Locate the cell with the specified text and output its [x, y] center coordinate. 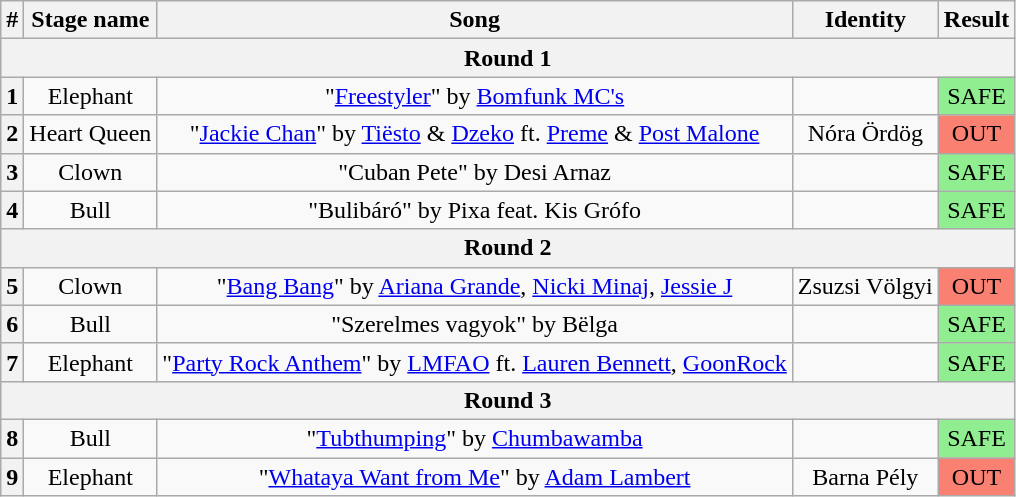
"Szerelmes vagyok" by Bëlga [475, 324]
1 [12, 96]
"Bang Bang" by Ariana Grande, Nicki Minaj, Jessie J [475, 286]
"Jackie Chan" by Tiësto & Dzeko ft. Preme & Post Malone [475, 134]
Heart Queen [90, 134]
# [12, 20]
Nóra Ördög [865, 134]
"Party Rock Anthem" by LMFAO ft. Lauren Bennett, GoonRock [475, 362]
"Tubthumping" by Chumbawamba [475, 438]
Result [976, 20]
"Whataya Want from Me" by Adam Lambert [475, 477]
7 [12, 362]
"Bulibáró" by Pixa feat. Kis Grófo [475, 210]
Zsuzsi Völgyi [865, 286]
5 [12, 286]
Stage name [90, 20]
2 [12, 134]
Round 3 [508, 400]
Song [475, 20]
3 [12, 172]
9 [12, 477]
"Freestyler" by Bomfunk MC's [475, 96]
8 [12, 438]
Round 1 [508, 58]
6 [12, 324]
Barna Pély [865, 477]
4 [12, 210]
Round 2 [508, 248]
"Cuban Pete" by Desi Arnaz [475, 172]
Identity [865, 20]
